Scan for the cell matching the given text and deliver its [X, Y] coordinate at center. 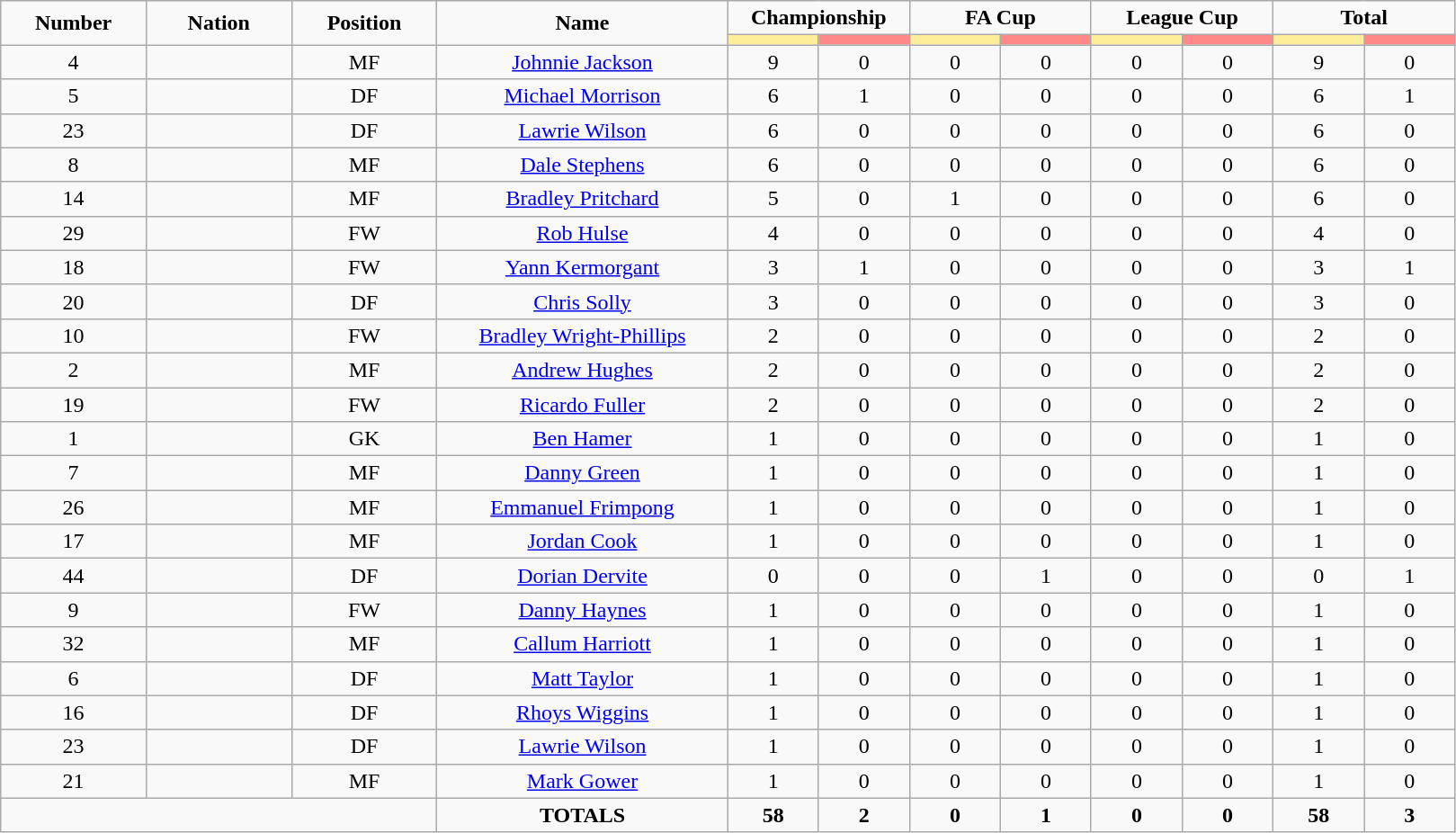
Danny Green [583, 473]
Rhoys Wiggins [583, 712]
FA Cup [1000, 18]
44 [74, 576]
Bradley Wright-Phillips [583, 336]
Dale Stephens [583, 165]
Johnnie Jackson [583, 62]
18 [74, 267]
Dorian Dervite [583, 576]
Bradley Pritchard [583, 199]
Callum Harriott [583, 644]
17 [74, 542]
32 [74, 644]
GK [364, 439]
7 [74, 473]
Danny Haynes [583, 610]
29 [74, 233]
10 [74, 336]
Emmanuel Frimpong [583, 507]
TOTALS [583, 815]
Mark Gower [583, 781]
Number [74, 23]
Name [583, 23]
League Cup [1182, 18]
8 [74, 165]
20 [74, 301]
Ricardo Fuller [583, 404]
21 [74, 781]
Total [1364, 18]
19 [74, 404]
26 [74, 507]
Nation [219, 23]
Rob Hulse [583, 233]
Yann Kermorgant [583, 267]
Ben Hamer [583, 439]
Chris Solly [583, 301]
Championship [818, 18]
Michael Morrison [583, 96]
Jordan Cook [583, 542]
14 [74, 199]
16 [74, 712]
Matt Taylor [583, 678]
Position [364, 23]
Andrew Hughes [583, 370]
